From the cell containing the given text, extract its center point as [x, y] coordinate. 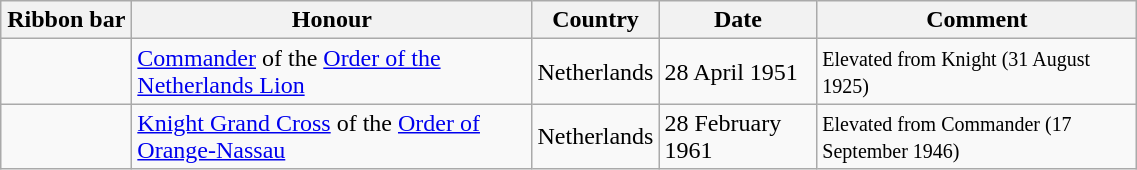
Date [738, 20]
Elevated from Knight (31 August 1925) [977, 72]
Elevated from Commander (17 September 1946) [977, 136]
Country [596, 20]
28 February 1961 [738, 136]
28 April 1951 [738, 72]
Ribbon bar [66, 20]
Knight Grand Cross of the Order of Orange-Nassau [332, 136]
Commander of the Order of the Netherlands Lion [332, 72]
Comment [977, 20]
Honour [332, 20]
